From the cell containing the given text, extract its center point as [X, Y] coordinate. 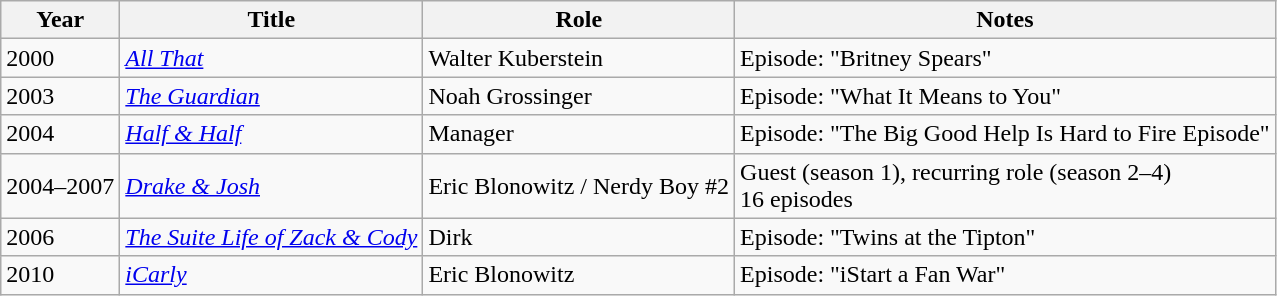
The Guardian [272, 96]
Episode: "The Big Good Help Is Hard to Fire Episode" [1006, 134]
Episode: "Britney Spears" [1006, 58]
The Suite Life of Zack & Cody [272, 237]
Guest (season 1), recurring role (season 2–4)16 episodes [1006, 186]
Eric Blonowitz / Nerdy Boy #2 [579, 186]
Manager [579, 134]
Drake & Josh [272, 186]
Year [60, 20]
iCarly [272, 275]
Role [579, 20]
Noah Grossinger [579, 96]
2006 [60, 237]
All That [272, 58]
Eric Blonowitz [579, 275]
Walter Kuberstein [579, 58]
2004–2007 [60, 186]
2003 [60, 96]
Episode: "Twins at the Tipton" [1006, 237]
Title [272, 20]
2010 [60, 275]
Episode: "iStart a Fan War" [1006, 275]
Dirk [579, 237]
Notes [1006, 20]
2004 [60, 134]
Episode: "What It Means to You" [1006, 96]
2000 [60, 58]
Half & Half [272, 134]
